Search for the cell housing the specified text and yield its (x, y) center coordinate. 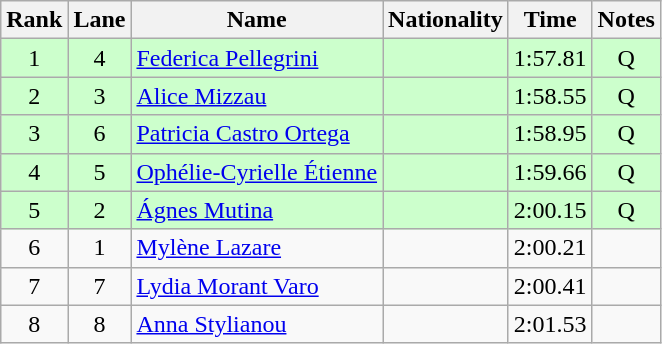
Nationality (446, 20)
1:58.95 (550, 134)
1:59.66 (550, 172)
Rank (34, 20)
Mylène Lazare (257, 248)
2:01.53 (550, 324)
2:00.41 (550, 286)
Alice Mizzau (257, 96)
1:57.81 (550, 58)
2:00.21 (550, 248)
Notes (626, 20)
2:00.15 (550, 210)
Name (257, 20)
Ophélie-Cyrielle Étienne (257, 172)
Anna Stylianou (257, 324)
Lane (100, 20)
Lydia Morant Varo (257, 286)
Federica Pellegrini (257, 58)
Ágnes Mutina (257, 210)
Time (550, 20)
Patricia Castro Ortega (257, 134)
1:58.55 (550, 96)
